Determine the [X, Y] coordinate at the center of the cell enclosing the given text.  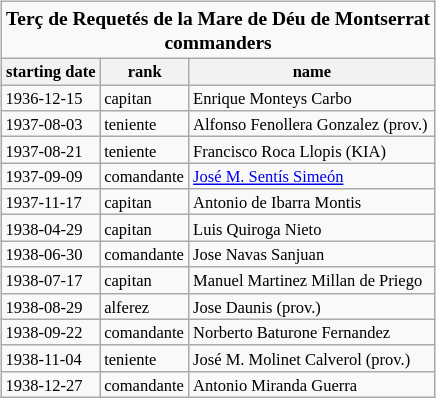
Francisco Roca Llopis (KIA) [312, 150]
Enrique Monteys Carbo [312, 98]
Antonio de Ibarra Montis [312, 202]
starting date [50, 72]
1938-09-22 [50, 332]
1938-07-17 [50, 280]
Norberto Baturone Fernandez [312, 332]
1938-06-30 [50, 254]
1936-12-15 [50, 98]
Alfonso Fenollera Gonzalez (prov.) [312, 124]
Jose Daunis (prov.) [312, 306]
Luis Quiroga Nieto [312, 228]
Jose Navas Sanjuan [312, 254]
1937-08-03 [50, 124]
Terç de Requetés de la Mare de Déu de Montserratcommanders [218, 30]
alferez [144, 306]
rank [144, 72]
1938-12-27 [50, 384]
1937-09-09 [50, 176]
1938-04-29 [50, 228]
1937-11-17 [50, 202]
Antonio Miranda Guerra [312, 384]
1938-08-29 [50, 306]
José M. Sentís Simeón [312, 176]
1937-08-21 [50, 150]
José M. Molinet Calverol (prov.) [312, 358]
1938-11-04 [50, 358]
name [312, 72]
Manuel Martinez Millan de Priego [312, 280]
